Capture the cell that displays the provided text and extract its [x, y] central coordinate. 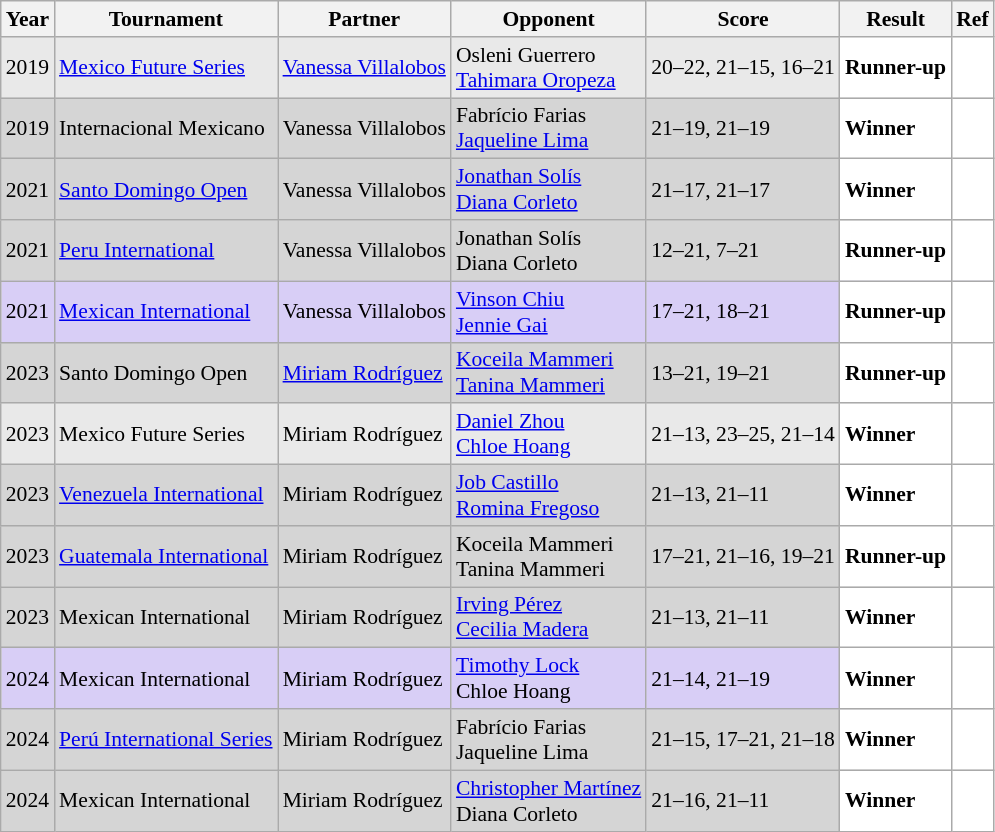
20–22, 21–15, 16–21 [743, 68]
Year [28, 19]
17–21, 18–21 [743, 312]
Venezuela International [166, 496]
Ref [972, 19]
12–21, 7–21 [743, 250]
21–14, 21–19 [743, 678]
13–21, 19–21 [743, 372]
21–16, 21–11 [743, 800]
Tournament [166, 19]
21–19, 21–19 [743, 128]
Partner [364, 19]
Perú International Series [166, 740]
17–21, 21–16, 19–21 [743, 556]
Job Castillo Romina Fregoso [548, 496]
Opponent [548, 19]
21–15, 17–21, 21–18 [743, 740]
Christopher Martínez Diana Corleto [548, 800]
Guatemala International [166, 556]
Result [896, 19]
Irving Pérez Cecilia Madera [548, 618]
Score [743, 19]
Internacional Mexicano [166, 128]
Daniel Zhou Chloe Hoang [548, 434]
Peru International [166, 250]
Osleni Guerrero Tahimara Oropeza [548, 68]
Vinson Chiu Jennie Gai [548, 312]
Timothy Lock Chloe Hoang [548, 678]
21–13, 23–25, 21–14 [743, 434]
21–17, 21–17 [743, 190]
